Pinpoint the cell where the given text exists, returning its (x, y) midpoint coordinate. 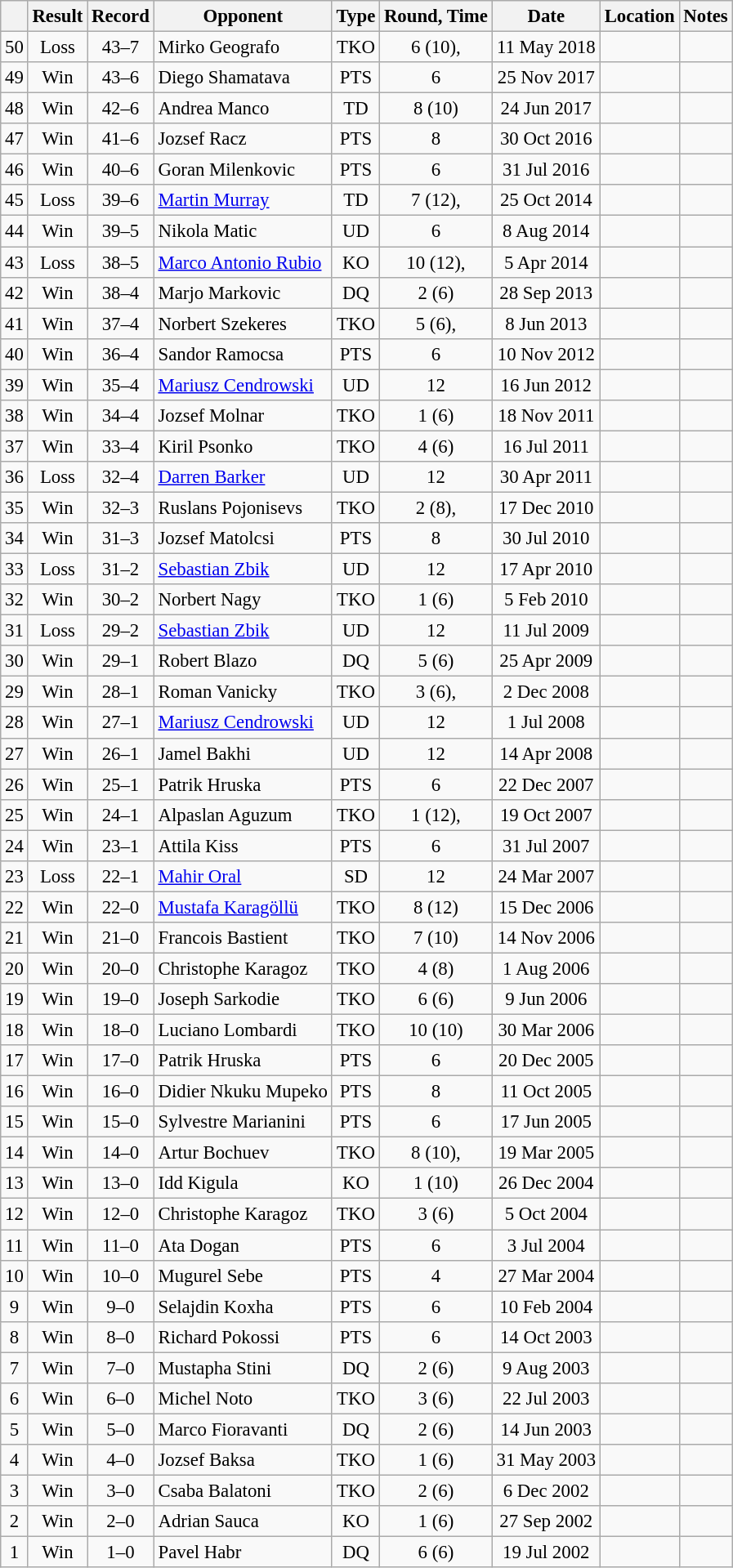
Alpaslan Aguzum (243, 815)
21–0 (121, 938)
8–0 (121, 1337)
9 Aug 2003 (546, 1368)
39–6 (121, 200)
25–1 (121, 784)
25 Nov 2017 (546, 78)
5 (15, 1429)
Opponent (243, 16)
34–4 (121, 416)
16 Jun 2012 (546, 385)
28–1 (121, 692)
Andrea Manco (243, 109)
Adrian Sauca (243, 1521)
36–4 (121, 354)
14 Oct 2003 (546, 1337)
29 (15, 692)
31–2 (121, 570)
10 (10) (436, 1030)
30 (15, 661)
27 Mar 2004 (546, 1275)
Sylvestre Marianini (243, 1122)
4–0 (121, 1460)
8 Jun 2013 (546, 324)
27 Sep 2002 (546, 1521)
Joseph Sarkodie (243, 999)
Notes (706, 16)
Sandor Ramocsa (243, 354)
25 Apr 2009 (546, 661)
45 (15, 200)
22–1 (121, 877)
30–2 (121, 600)
Jozsef Baksa (243, 1460)
20 Dec 2005 (546, 1061)
14 Nov 2006 (546, 938)
3 (15, 1490)
Diego Shamatava (243, 78)
5 Feb 2010 (546, 600)
38 (15, 416)
1 Jul 2008 (546, 723)
4 (6) (436, 446)
7 (10) (436, 938)
46 (15, 170)
Pavel Habr (243, 1552)
Luciano Lombardi (243, 1030)
9–0 (121, 1307)
Didier Nkuku Mupeko (243, 1092)
24 (15, 846)
17 Jun 2005 (546, 1122)
35 (15, 507)
11 Oct 2005 (546, 1092)
11 Jul 2009 (546, 631)
Csaba Balatoni (243, 1490)
Richard Pokossi (243, 1337)
29–1 (121, 661)
10 (12), (436, 262)
5 (6), (436, 324)
Attila Kiss (243, 846)
43–6 (121, 78)
31 (15, 631)
Jozsef Racz (243, 139)
23–1 (121, 846)
2–0 (121, 1521)
37–4 (121, 324)
35–4 (121, 385)
19 Oct 2007 (546, 815)
5–0 (121, 1429)
43–7 (121, 47)
16–0 (121, 1092)
6 (10), (436, 47)
15 (15, 1122)
24–1 (121, 815)
Nikola Matic (243, 231)
30 Mar 2006 (546, 1030)
Ruslans Pojonisevs (243, 507)
Francois Bastient (243, 938)
18–0 (121, 1030)
19–0 (121, 999)
Record (121, 16)
2 (8), (436, 507)
41 (15, 324)
47 (15, 139)
21 (15, 938)
26 (15, 784)
8 Aug 2014 (546, 231)
31 Jul 2016 (546, 170)
22 Dec 2007 (546, 784)
Martin Murray (243, 200)
33–4 (121, 446)
17–0 (121, 1061)
39 (15, 385)
23 (15, 877)
3 (6), (436, 692)
19 Mar 2005 (546, 1153)
Marco Antonio Rubio (243, 262)
8 (10) (436, 109)
13 (15, 1184)
Robert Blazo (243, 661)
5 (6) (436, 661)
30 Oct 2016 (546, 139)
16 (15, 1092)
17 (15, 1061)
32–3 (121, 507)
Date (546, 16)
14 (15, 1153)
1 (10) (436, 1184)
7 (12), (436, 200)
Marco Fioravanti (243, 1429)
40–6 (121, 170)
26 Dec 2004 (546, 1184)
27–1 (121, 723)
14–0 (121, 1153)
41–6 (121, 139)
42 (15, 293)
Ata Dogan (243, 1245)
30 Apr 2011 (546, 477)
1–0 (121, 1552)
50 (15, 47)
10–0 (121, 1275)
25 Oct 2014 (546, 200)
14 Apr 2008 (546, 753)
11 (15, 1245)
15–0 (121, 1122)
22–0 (121, 907)
Idd Kigula (243, 1184)
Result (57, 16)
16 Jul 2011 (546, 446)
15 Dec 2006 (546, 907)
20–0 (121, 968)
Jozsef Matolcsi (243, 538)
39–5 (121, 231)
Selajdin Koxha (243, 1307)
33 (15, 570)
Michel Noto (243, 1399)
38–5 (121, 262)
9 Jun 2006 (546, 999)
Jamel Bakhi (243, 753)
18 (15, 1030)
32–4 (121, 477)
11–0 (121, 1245)
29–2 (121, 631)
44 (15, 231)
3–0 (121, 1490)
30 Jul 2010 (546, 538)
2 (15, 1521)
10 (15, 1275)
38–4 (121, 293)
Norbert Nagy (243, 600)
Marjo Markovic (243, 293)
1 (12), (436, 815)
Mahir Oral (243, 877)
40 (15, 354)
5 Oct 2004 (546, 1214)
22 (15, 907)
26–1 (121, 753)
2 Dec 2008 (546, 692)
Kiril Psonko (243, 446)
10 Nov 2012 (546, 354)
Jozsef Molnar (243, 416)
31 Jul 2007 (546, 846)
14 Jun 2003 (546, 1429)
17 Apr 2010 (546, 570)
6–0 (121, 1399)
22 Jul 2003 (546, 1399)
Location (639, 16)
3 Jul 2004 (546, 1245)
Artur Bochuev (243, 1153)
10 Feb 2004 (546, 1307)
12–0 (121, 1214)
28 (15, 723)
31 May 2003 (546, 1460)
6 Dec 2002 (546, 1490)
43 (15, 262)
Mirko Geografo (243, 47)
8 (12) (436, 907)
Norbert Szekeres (243, 324)
24 Jun 2017 (546, 109)
17 Dec 2010 (546, 507)
Roman Vanicky (243, 692)
27 (15, 753)
1 Aug 2006 (546, 968)
31–3 (121, 538)
28 Sep 2013 (546, 293)
5 Apr 2014 (546, 262)
Round, Time (436, 16)
9 (15, 1307)
Mugurel Sebe (243, 1275)
19 Jul 2002 (546, 1552)
49 (15, 78)
48 (15, 109)
Mustapha Stini (243, 1368)
19 (15, 999)
24 Mar 2007 (546, 877)
18 Nov 2011 (546, 416)
1 (15, 1552)
Mustafa Karagöllü (243, 907)
37 (15, 446)
Darren Barker (243, 477)
20 (15, 968)
7–0 (121, 1368)
11 May 2018 (546, 47)
13–0 (121, 1184)
Goran Milenkovic (243, 170)
34 (15, 538)
7 (15, 1368)
32 (15, 600)
25 (15, 815)
36 (15, 477)
SD (355, 877)
8 (10), (436, 1153)
4 (8) (436, 968)
42–6 (121, 109)
Type (355, 16)
